For the text-containing cell, return its midpoint in (x, y) coordinate format. 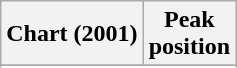
Chart (2001) (72, 34)
Peakposition (189, 34)
